For the text-containing cell, return its midpoint in (X, Y) coordinate format. 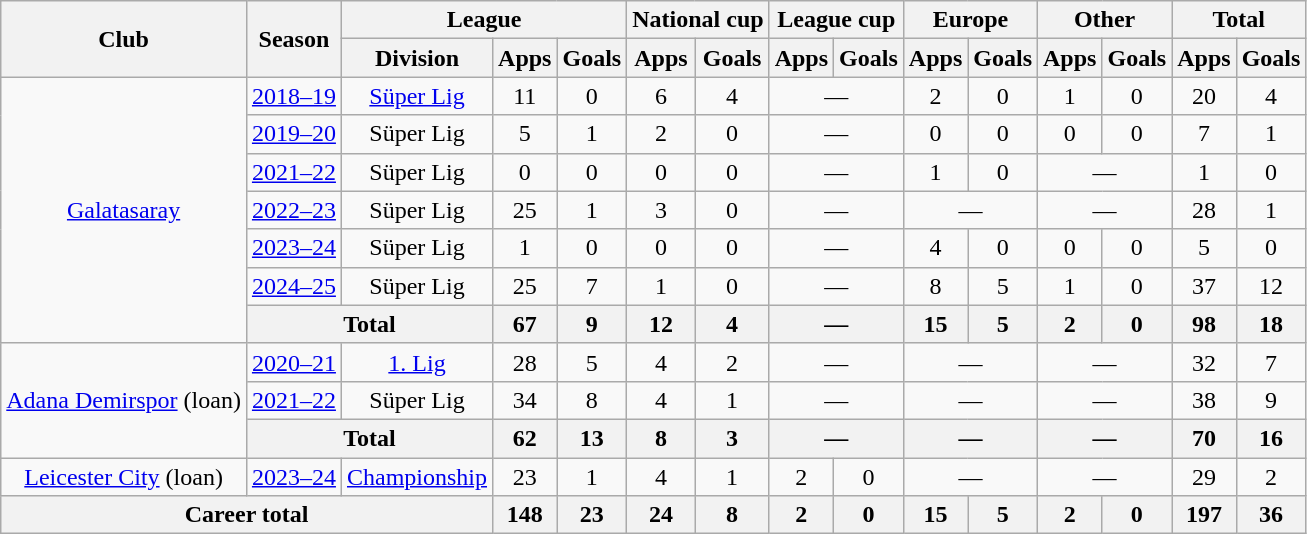
20 (1204, 96)
2019–20 (294, 134)
2020–21 (294, 362)
148 (525, 515)
70 (1204, 438)
2024–25 (294, 286)
29 (1204, 477)
Division (416, 58)
2018–19 (294, 96)
National cup (698, 20)
37 (1204, 286)
League (484, 20)
11 (525, 96)
Leicester City (loan) (124, 477)
98 (1204, 324)
62 (525, 438)
34 (525, 400)
32 (1204, 362)
18 (1271, 324)
Season (294, 39)
67 (525, 324)
13 (592, 438)
16 (1271, 438)
24 (661, 515)
Career total (247, 515)
League cup (836, 20)
1. Lig (416, 362)
Adana Demirspor (loan) (124, 400)
38 (1204, 400)
197 (1204, 515)
Club (124, 39)
36 (1271, 515)
Championship (416, 477)
Europe (970, 20)
Galatasaray (124, 210)
6 (661, 96)
2022–23 (294, 210)
Other (1105, 20)
